For the text-containing cell, return its midpoint in (X, Y) coordinate format. 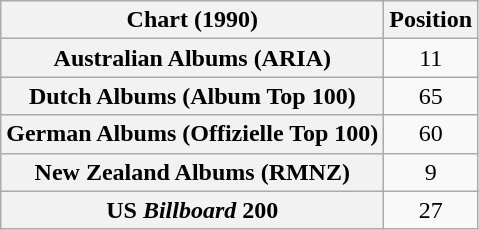
US Billboard 200 (192, 210)
Dutch Albums (Album Top 100) (192, 96)
New Zealand Albums (RMNZ) (192, 172)
German Albums (Offizielle Top 100) (192, 134)
27 (431, 210)
9 (431, 172)
11 (431, 58)
Chart (1990) (192, 20)
60 (431, 134)
65 (431, 96)
Position (431, 20)
Australian Albums (ARIA) (192, 58)
